Capture the cell that displays the provided text and extract its [x, y] central coordinate. 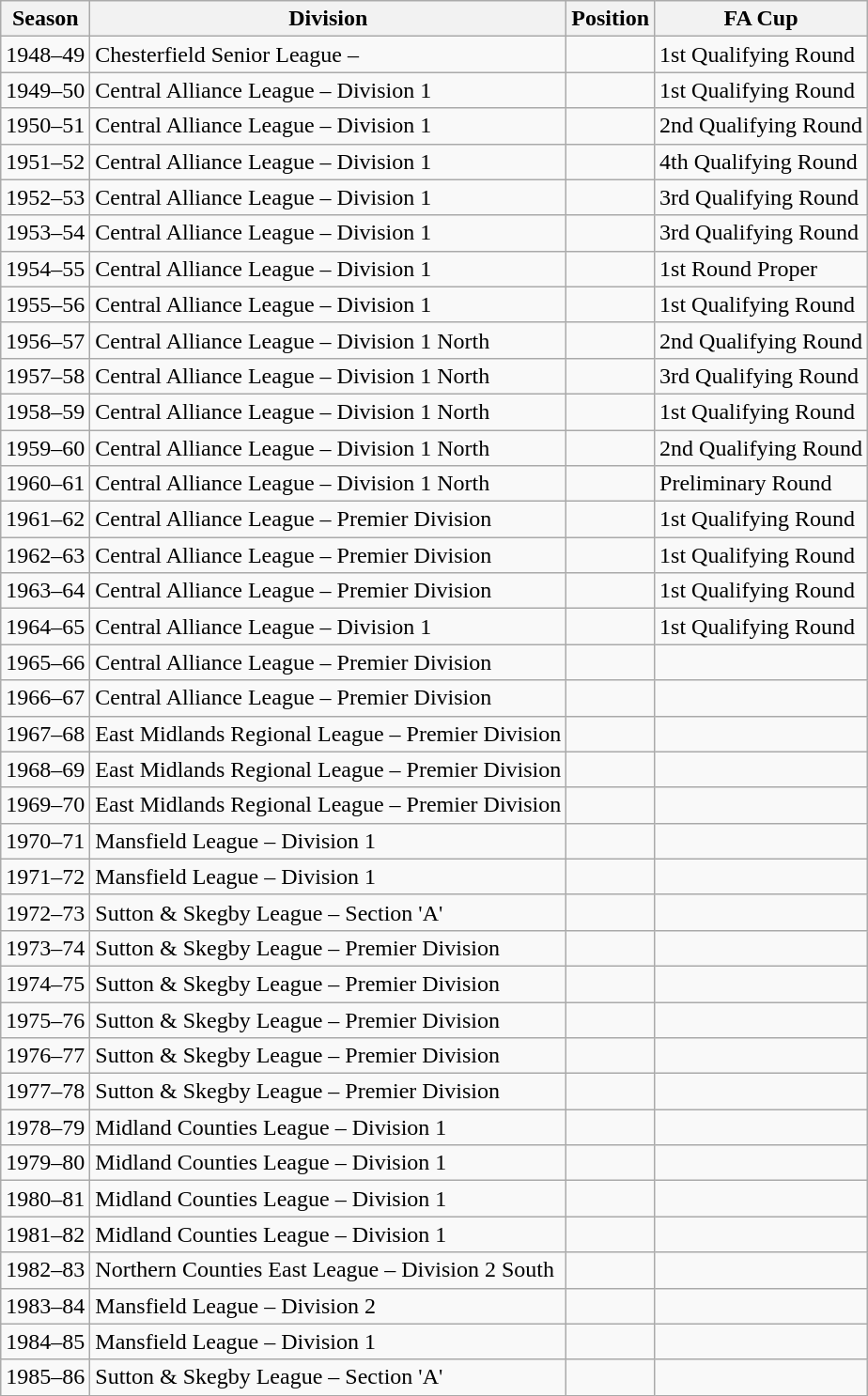
1956–57 [45, 340]
Division [329, 19]
Chesterfield Senior League – [329, 54]
1953–54 [45, 233]
1985–86 [45, 1377]
1955–56 [45, 304]
1954–55 [45, 269]
Mansfield League – Division 2 [329, 1306]
1973–74 [45, 948]
Northern Counties East League – Division 2 South [329, 1270]
1970–71 [45, 841]
1960–61 [45, 484]
Preliminary Round [761, 484]
Position [611, 19]
1984–85 [45, 1342]
1972–73 [45, 912]
1952–53 [45, 197]
1958–59 [45, 411]
1971–72 [45, 876]
1975–76 [45, 1019]
1976–77 [45, 1056]
1979–80 [45, 1163]
1980–81 [45, 1199]
1981–82 [45, 1234]
1969–70 [45, 805]
FA Cup [761, 19]
1959–60 [45, 448]
1977–78 [45, 1092]
1978–79 [45, 1127]
1974–75 [45, 984]
1948–49 [45, 54]
1963–64 [45, 591]
1961–62 [45, 520]
1966–67 [45, 698]
4th Qualifying Round [761, 162]
1965–66 [45, 662]
1962–63 [45, 555]
1951–52 [45, 162]
1st Round Proper [761, 269]
1983–84 [45, 1306]
1968–69 [45, 769]
Season [45, 19]
1950–51 [45, 126]
1967–68 [45, 734]
1957–58 [45, 376]
1949–50 [45, 90]
1964–65 [45, 627]
1982–83 [45, 1270]
